Detect which cell encompasses the target text, then output its [X, Y] center coordinate. 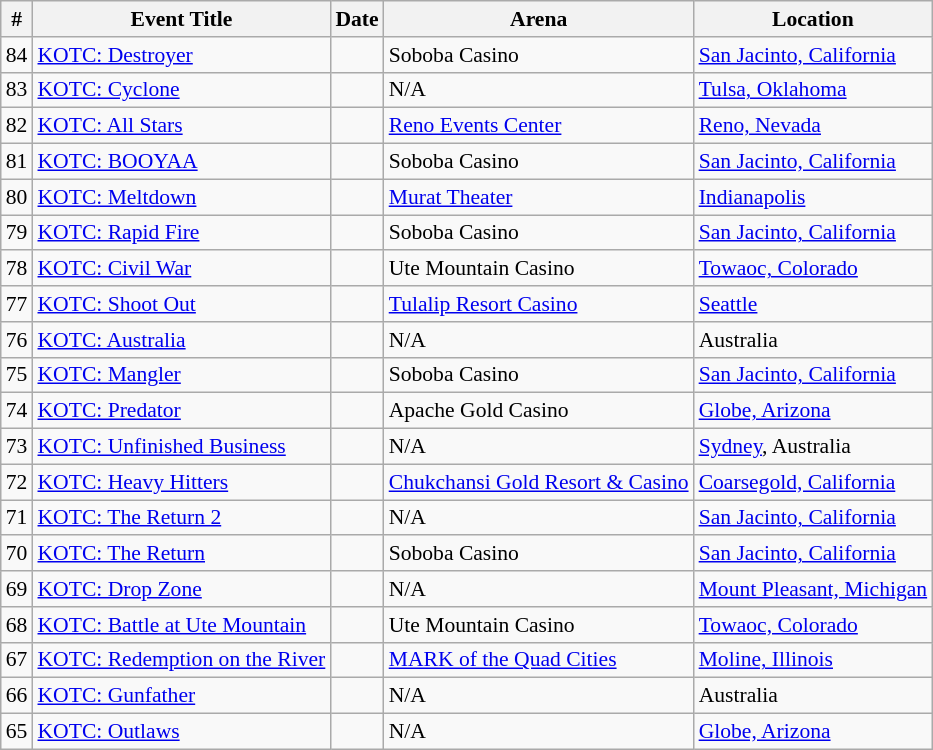
Murat Theater [539, 197]
Tulsa, Oklahoma [814, 90]
72 [17, 482]
80 [17, 197]
KOTC: Civil War [181, 269]
Reno Events Center [539, 126]
KOTC: Predator [181, 411]
78 [17, 269]
82 [17, 126]
Mount Pleasant, Michigan [814, 589]
65 [17, 732]
Reno, Nevada [814, 126]
83 [17, 90]
KOTC: Mangler [181, 375]
69 [17, 589]
KOTC: Rapid Fire [181, 233]
KOTC: Heavy Hitters [181, 482]
71 [17, 518]
KOTC: Gunfather [181, 696]
KOTC: Drop Zone [181, 589]
67 [17, 660]
73 [17, 447]
Tulalip Resort Casino [539, 304]
KOTC: Unfinished Business [181, 447]
66 [17, 696]
KOTC: Meltdown [181, 197]
Coarsegold, California [814, 482]
81 [17, 162]
Seattle [814, 304]
Event Title [181, 19]
KOTC: Cyclone [181, 90]
MARK of the Quad Cities [539, 660]
Apache Gold Casino [539, 411]
75 [17, 375]
KOTC: The Return [181, 554]
KOTC: Australia [181, 340]
# [17, 19]
KOTC: The Return 2 [181, 518]
KOTC: Destroyer [181, 55]
KOTC: Outlaws [181, 732]
Indianapolis [814, 197]
KOTC: Shoot Out [181, 304]
Chukchansi Gold Resort & Casino [539, 482]
77 [17, 304]
Location [814, 19]
Sydney, Australia [814, 447]
Arena [539, 19]
KOTC: Redemption on the River [181, 660]
84 [17, 55]
79 [17, 233]
70 [17, 554]
76 [17, 340]
KOTC: BOOYAA [181, 162]
Date [356, 19]
KOTC: All Stars [181, 126]
KOTC: Battle at Ute Mountain [181, 625]
Moline, Illinois [814, 660]
68 [17, 625]
74 [17, 411]
